Determine the (x, y) coordinate at the center of the cell enclosing the given text.  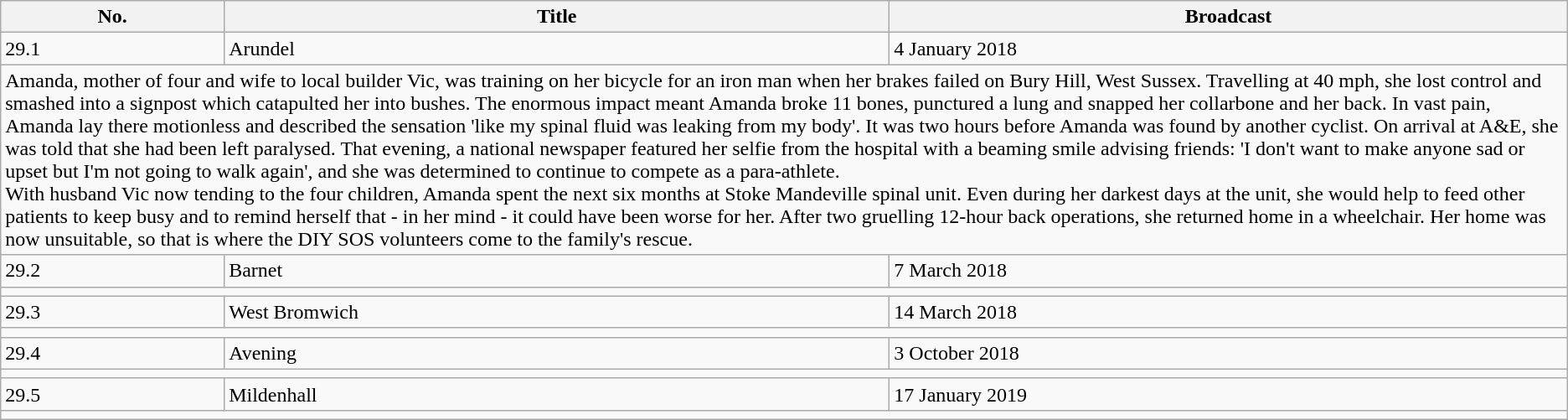
3 October 2018 (1228, 353)
Arundel (557, 49)
29.4 (112, 353)
Avening (557, 353)
No. (112, 17)
Barnet (557, 271)
West Bromwich (557, 312)
Broadcast (1228, 17)
Title (557, 17)
14 March 2018 (1228, 312)
29.5 (112, 394)
7 March 2018 (1228, 271)
Mildenhall (557, 394)
29.3 (112, 312)
29.2 (112, 271)
4 January 2018 (1228, 49)
29.1 (112, 49)
17 January 2019 (1228, 394)
